Detect which cell encompasses the target text, then output its [X, Y] center coordinate. 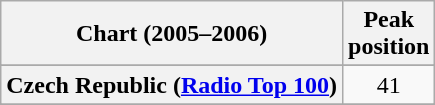
Peakposition [389, 34]
41 [389, 85]
Chart (2005–2006) [172, 34]
Czech Republic (Radio Top 100) [172, 85]
